Output the (X, Y) coordinate of the center of the cell containing the given text.  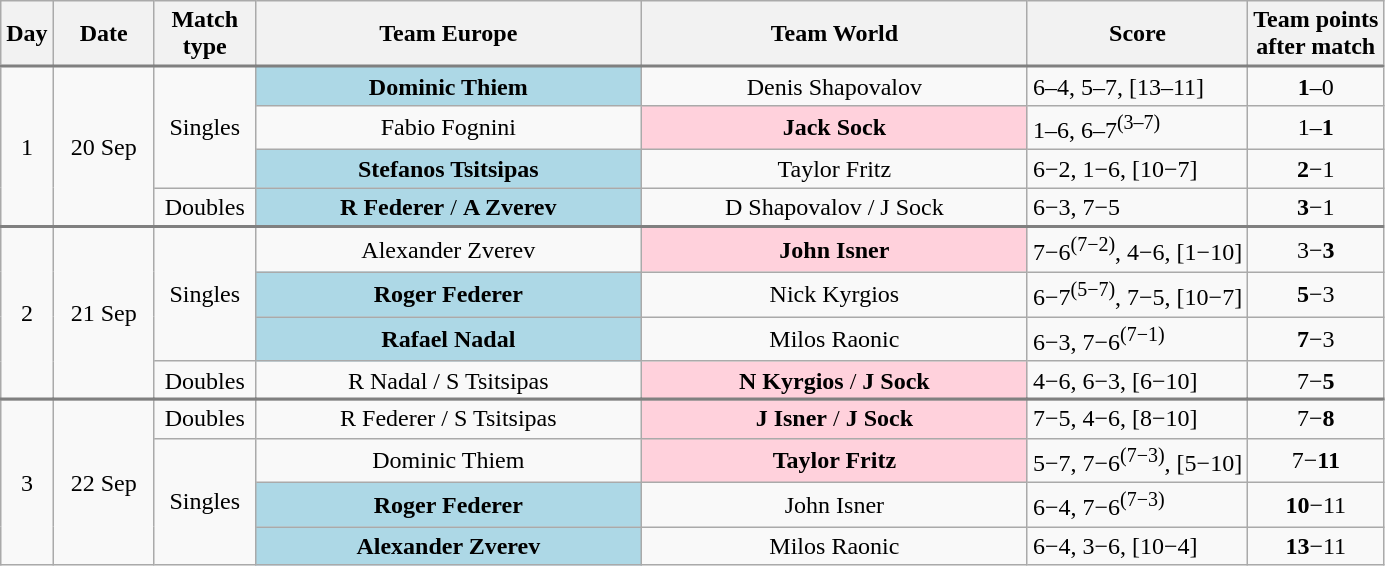
Score (1137, 34)
6−3, 7−5 (1137, 208)
6−4, 7−6(7−3) (1137, 506)
6−7(5−7), 7−5, [10−7] (1137, 294)
6–4, 5–7, [13–11] (1137, 86)
Team Europe (448, 34)
13−11 (1316, 546)
R Federer / A Zverev (448, 208)
J Isner / J Sock (834, 418)
3−1 (1316, 208)
2 (27, 313)
3 (27, 482)
Team points after match (1316, 34)
Denis Shapovalov (834, 86)
Fabio Fognini (448, 128)
1–6, 6–7(3–7) (1137, 128)
D Shapovalov / J Sock (834, 208)
7−8 (1316, 418)
Match type (204, 34)
22 Sep (104, 482)
5−7, 7−6(7−3), [5−10] (1137, 460)
5−3 (1316, 294)
6−4, 3−6, [10−4] (1137, 546)
N Kyrgios / J Sock (834, 380)
Team World (834, 34)
1–1 (1316, 128)
20 Sep (104, 147)
21 Sep (104, 313)
Rafael Nadal (448, 340)
7−6(7−2), 4−6, [1−10] (1137, 250)
10−11 (1316, 506)
7−5, 4−6, [8−10] (1137, 418)
7−11 (1316, 460)
Date (104, 34)
7−5 (1316, 380)
1 (27, 147)
6−2, 1−6, [10−7] (1137, 169)
R Nadal / S Tsitsipas (448, 380)
R Federer / S Tsitsipas (448, 418)
1–0 (1316, 86)
3−3 (1316, 250)
7−3 (1316, 340)
Stefanos Tsitsipas (448, 169)
4−6, 6−3, [6−10] (1137, 380)
Day (27, 34)
2−1 (1316, 169)
6−3, 7−6(7−1) (1137, 340)
Nick Kyrgios (834, 294)
Jack Sock (834, 128)
